Detect which cell encompasses the target text, then output its [x, y] center coordinate. 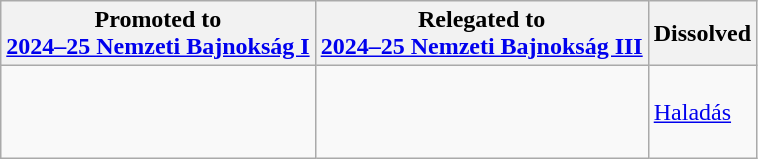
Relegated to2024–25 Nemzeti Bajnokság III [482, 34]
Promoted to2024–25 Nemzeti Bajnokság I [158, 34]
Dissolved [702, 34]
Haladás [702, 112]
